From the cell containing the given text, extract its center point as [X, Y] coordinate. 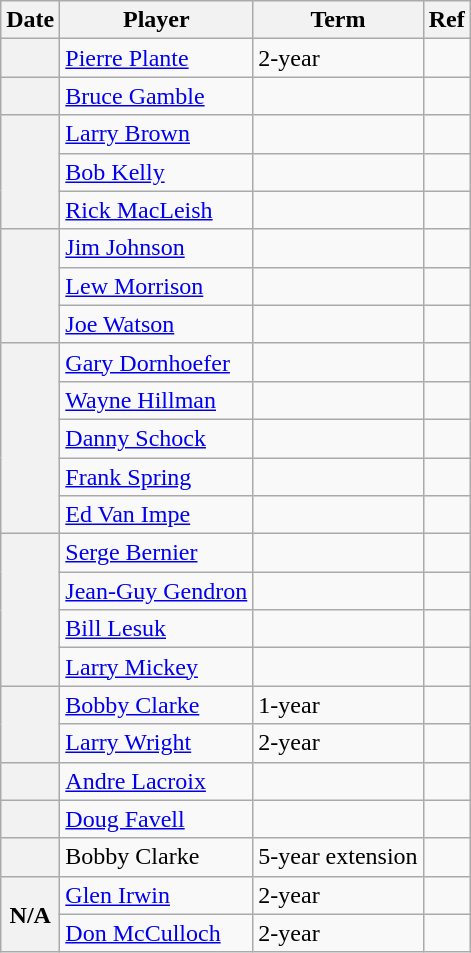
Larry Brown [156, 134]
Larry Wright [156, 743]
Lew Morrison [156, 286]
Term [338, 20]
Bruce Gamble [156, 96]
Gary Dornhoefer [156, 362]
Doug Favell [156, 819]
Bill Lesuk [156, 629]
5-year extension [338, 857]
Bob Kelly [156, 172]
Date [30, 20]
Glen Irwin [156, 895]
1-year [338, 705]
Jim Johnson [156, 248]
Andre Lacroix [156, 781]
Don McCulloch [156, 933]
Danny Schock [156, 438]
Wayne Hillman [156, 400]
Player [156, 20]
Ed Van Impe [156, 515]
Rick MacLeish [156, 210]
N/A [30, 914]
Ref [446, 20]
Joe Watson [156, 324]
Serge Bernier [156, 553]
Frank Spring [156, 477]
Larry Mickey [156, 667]
Jean-Guy Gendron [156, 591]
Pierre Plante [156, 58]
